Identify which cell holds the provided text, then report its [X, Y] central coordinate. 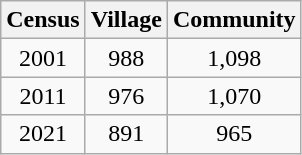
2011 [43, 96]
891 [126, 134]
Village [126, 20]
988 [126, 58]
965 [234, 134]
1,098 [234, 58]
2021 [43, 134]
2001 [43, 58]
1,070 [234, 96]
976 [126, 96]
Census [43, 20]
Community [234, 20]
